Scan for the cell matching the given text and deliver its [X, Y] coordinate at center. 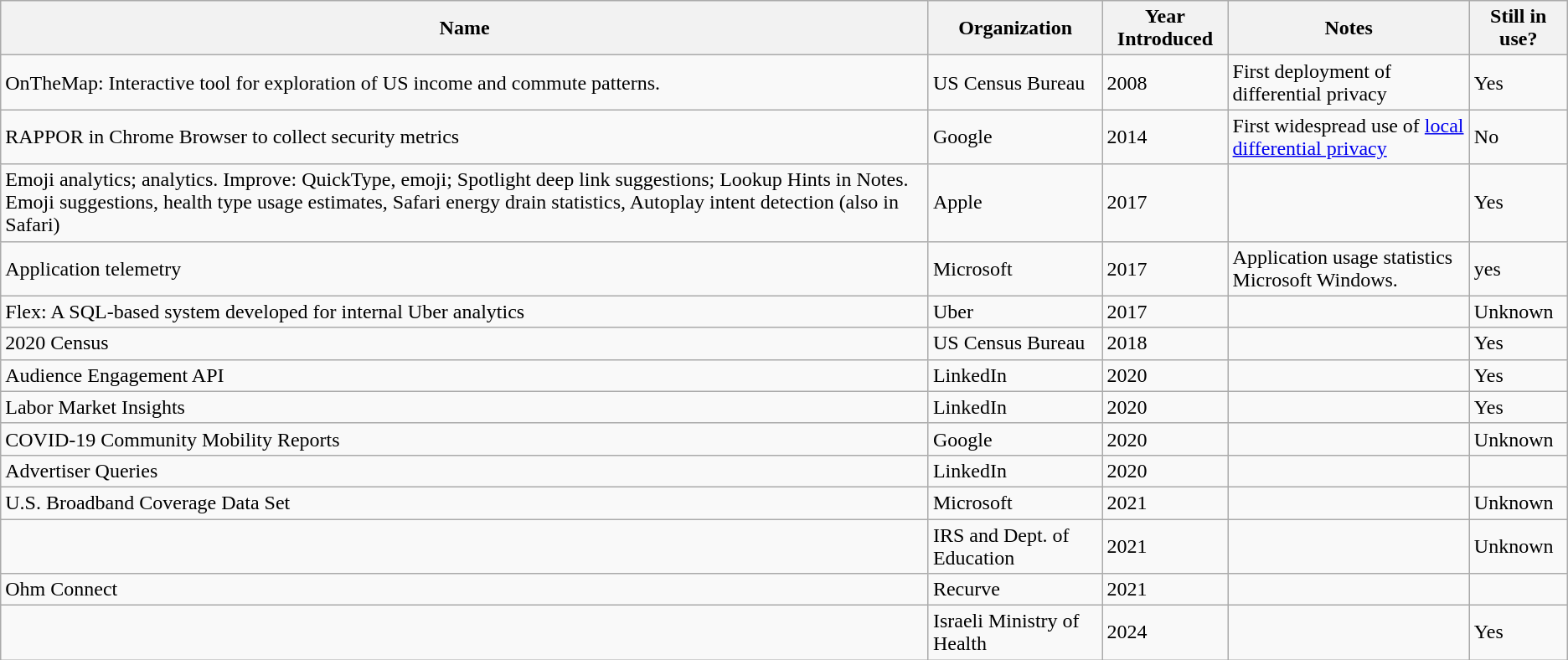
Advertiser Queries [465, 471]
IRS and Dept. of Education [1015, 546]
2024 [1165, 633]
2014 [1165, 137]
First widespread use of local differential privacy [1349, 137]
Labor Market Insights [465, 407]
yes [1518, 268]
COVID-19 Community Mobility Reports [465, 439]
RAPPOR in Chrome Browser to collect security metrics [465, 137]
Audience Engagement API [465, 375]
Organization [1015, 28]
Notes [1349, 28]
Recurve [1015, 590]
Flex: A SQL-based system developed for internal Uber analytics [465, 312]
2008 [1165, 82]
2020 Census [465, 343]
Application usage statistics Microsoft Windows. [1349, 268]
OnTheMap: Interactive tool for exploration of US income and commute patterns. [465, 82]
No [1518, 137]
Name [465, 28]
Ohm Connect [465, 590]
Apple [1015, 203]
Application telemetry [465, 268]
Israeli Ministry of Health [1015, 633]
U.S. Broadband Coverage Data Set [465, 503]
Still in use? [1518, 28]
Uber [1015, 312]
First deployment of differential privacy [1349, 82]
Year Introduced [1165, 28]
2018 [1165, 343]
